Provide the (X, Y) coordinate of the cell's center where the given text is located.  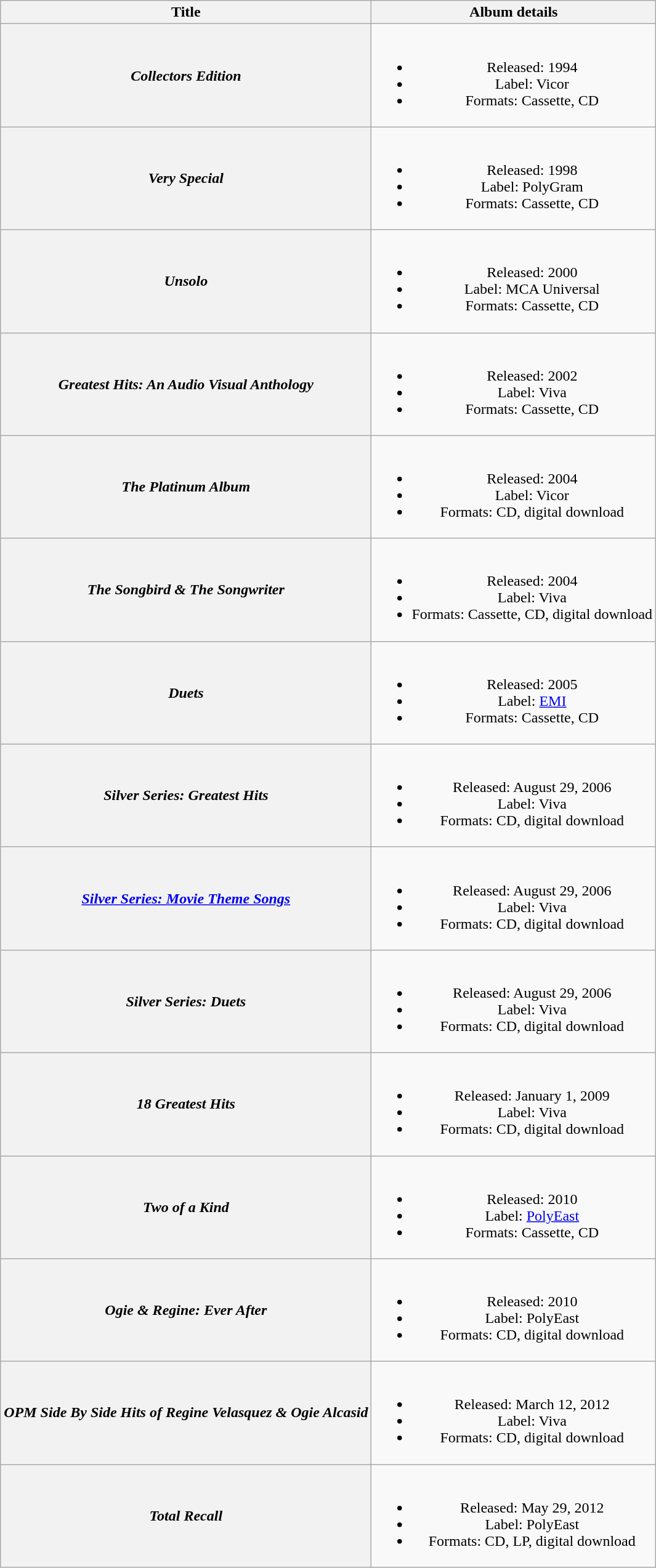
Two of a Kind (186, 1207)
Released: 2004Label: VicorFormats: CD, digital download (514, 487)
Very Special (186, 179)
Silver Series: Greatest Hits (186, 796)
Released: 1994Label: VicorFormats: Cassette, CD (514, 75)
The Songbird & The Songwriter (186, 590)
Total Recall (186, 1516)
Silver Series: Duets (186, 1001)
Released: 2005Label: EMIFormats: Cassette, CD (514, 692)
Released: January 1, 2009Label: VivaFormats: CD, digital download (514, 1104)
The Platinum Album (186, 487)
Title (186, 12)
Collectors Edition (186, 75)
Released: 2004Label: VivaFormats: Cassette, CD, digital download (514, 590)
OPM Side By Side Hits of Regine Velasquez & Ogie Alcasid (186, 1413)
Duets (186, 692)
Greatest Hits: An Audio Visual Anthology (186, 384)
18 Greatest Hits (186, 1104)
Released: March 12, 2012Label: VivaFormats: CD, digital download (514, 1413)
Released: 2000Label: MCA UniversalFormats: Cassette, CD (514, 281)
Released: May 29, 2012Label: PolyEastFormats: CD, LP, digital download (514, 1516)
Released: 1998Label: PolyGramFormats: Cassette, CD (514, 179)
Released: 2002Label: VivaFormats: Cassette, CD (514, 384)
Released: 2010Label: PolyEastFormats: CD, digital download (514, 1311)
Ogie & Regine: Ever After (186, 1311)
Album details (514, 12)
Released: 2010Label: PolyEastFormats: Cassette, CD (514, 1207)
Silver Series: Movie Theme Songs (186, 898)
Unsolo (186, 281)
